Return [x, y] of the center of cell containing provided text 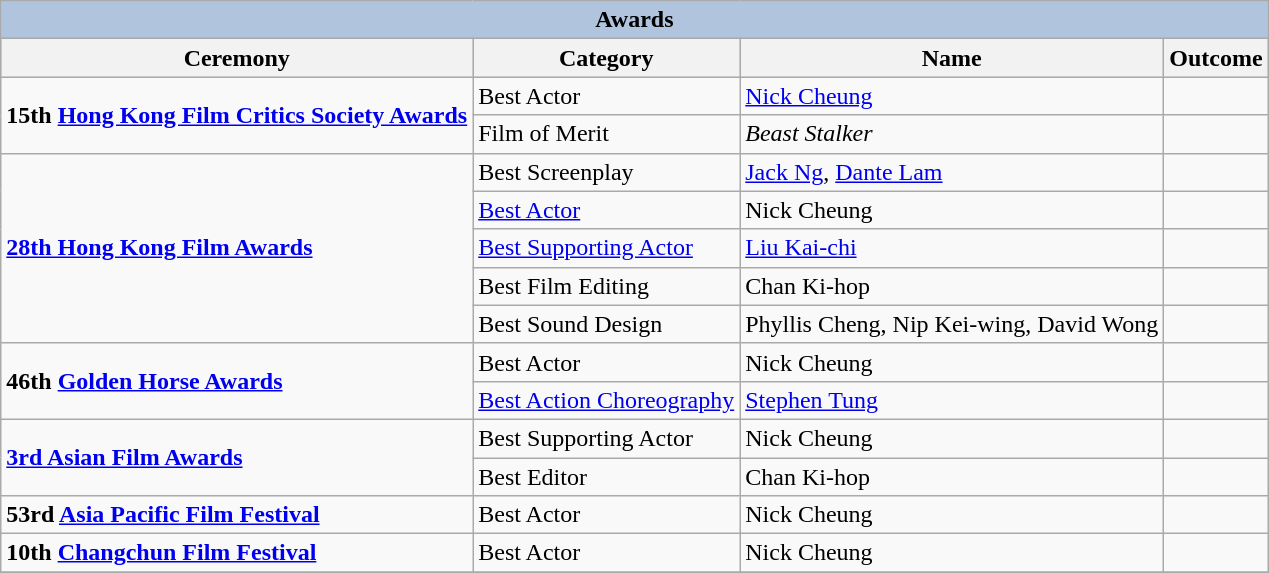
Stephen Tung [952, 400]
Ceremony [237, 58]
Category [606, 58]
Film of Merit [606, 134]
10th Changchun Film Festival [237, 553]
Best Action Choreography [606, 400]
Beast Stalker [952, 134]
Liu Kai-chi [952, 248]
Awards [634, 20]
15th Hong Kong Film Critics Society Awards [237, 115]
Best Film Editing [606, 286]
Best Screenplay [606, 172]
Best Sound Design [606, 324]
Phyllis Cheng, Nip Kei-wing, David Wong [952, 324]
Name [952, 58]
28th Hong Kong Film Awards [237, 248]
Best Editor [606, 477]
53rd Asia Pacific Film Festival [237, 515]
3rd Asian Film Awards [237, 457]
46th Golden Horse Awards [237, 381]
Outcome [1216, 58]
Jack Ng, Dante Lam [952, 172]
